Provide the (X, Y) coordinate of the cell's center where the given text is located.  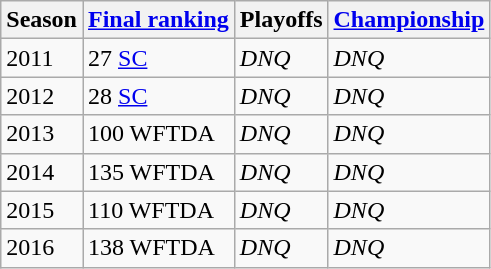
27 SC (158, 58)
Playoffs (281, 20)
2013 (42, 134)
Season (42, 20)
2015 (42, 210)
138 WFTDA (158, 248)
2016 (42, 248)
2011 (42, 58)
135 WFTDA (158, 172)
Final ranking (158, 20)
2014 (42, 172)
100 WFTDA (158, 134)
110 WFTDA (158, 210)
2012 (42, 96)
28 SC (158, 96)
Championship (409, 20)
